Locate the cell with the specified text and output its [X, Y] center coordinate. 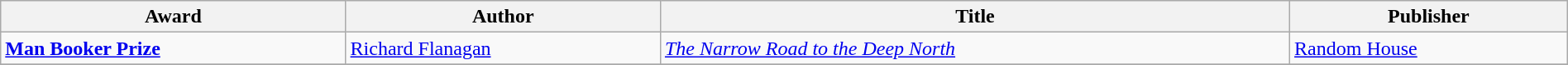
Title [974, 17]
Random House [1429, 48]
The Narrow Road to the Deep North [974, 48]
Man Booker Prize [174, 48]
Publisher [1429, 17]
Award [174, 17]
Author [503, 17]
Richard Flanagan [503, 48]
